Determine the (X, Y) coordinate at the center of the cell enclosing the given text.  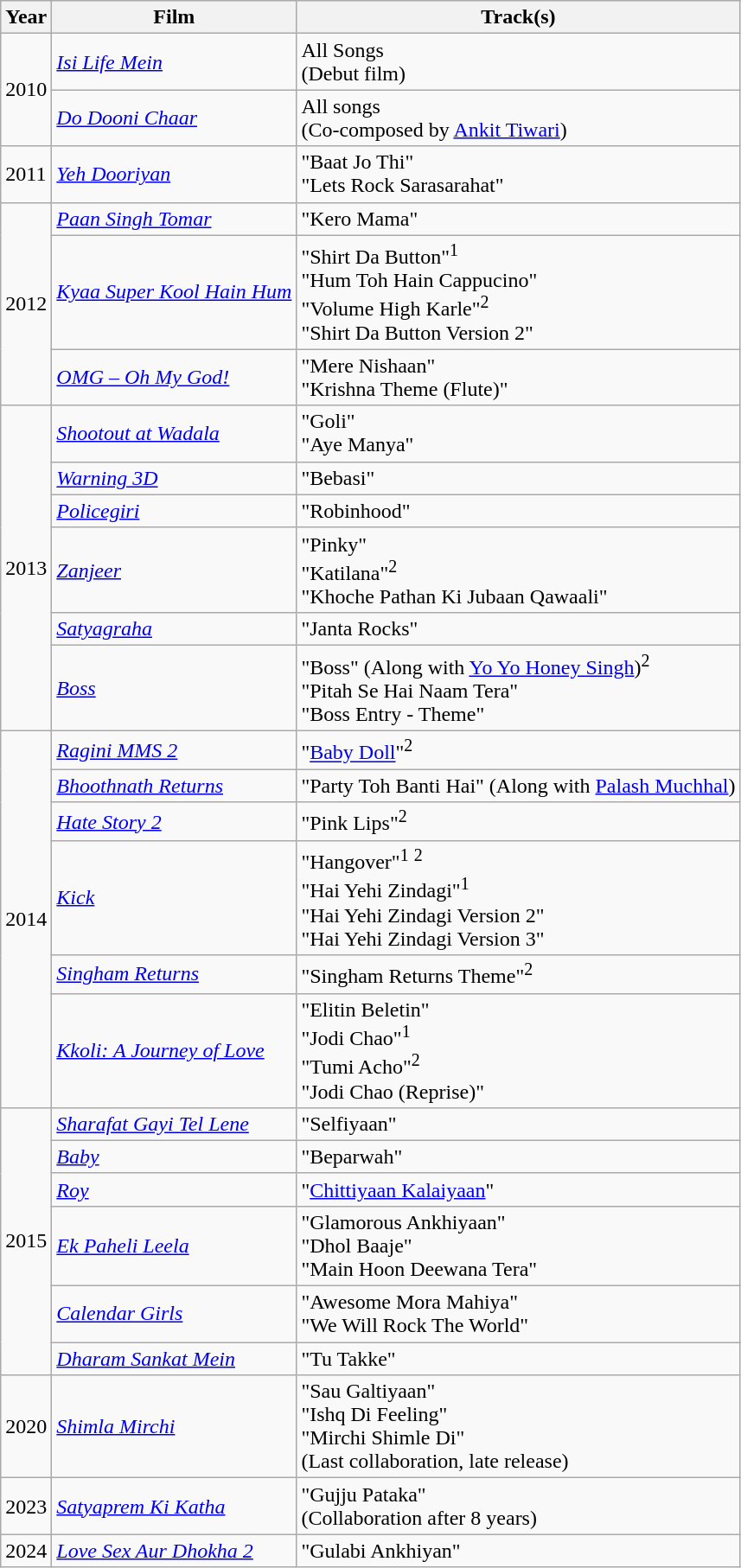
"Elitin Beletin""Jodi Chao"1"Tumi Acho"2"Jodi Chao (Reprise)" (519, 1050)
OMG – Oh My God! (175, 377)
Love Sex Aur Dhokha 2 (175, 1551)
"Gulabi Ankhiyan" (519, 1551)
2023 (26, 1506)
"Gujju Pataka"(Collaboration after 8 years) (519, 1506)
"Bebasi" (519, 478)
All Songs(Debut film) (519, 62)
Paan Singh Tomar (175, 219)
Zanjeer (175, 570)
"Boss" (Along with Yo Yo Honey Singh)2"Pitah Se Hai Naam Tera""Boss Entry - Theme" (519, 688)
2011 (26, 175)
"Kero Mama" (519, 219)
Roy (175, 1189)
Kkoli: A Journey of Love (175, 1050)
"Party Toh Banti Hai" (Along with Palash Muchhal) (519, 786)
Shootout at Wadala (175, 434)
2013 (26, 568)
"Shirt Da Button"1 "Hum Toh Hain Cappucino" "Volume High Karle"2"Shirt Da Button Version 2" (519, 292)
"Baby Doll"2 (519, 750)
2024 (26, 1551)
Boss (175, 688)
"Singham Returns Theme"2 (519, 975)
Do Dooni Chaar (175, 118)
"Sau Galtiyaan""Ishq Di Feeling""Mirchi Shimle Di"(Last collaboration, late release) (519, 1426)
Yeh Dooriyan (175, 175)
Film (175, 17)
Baby (175, 1157)
Hate Story 2 (175, 821)
"Pink Lips"2 (519, 821)
Isi Life Mein (175, 62)
Satyaprem Ki Katha (175, 1506)
"Glamorous Ankhiyaan""Dhol Baaje""Main Hoon Deewana Tera" (519, 1246)
2014 (26, 920)
"Pinky""Katilana"2"Khoche Pathan Ki Jubaan Qawaali" (519, 570)
"Robinhood" (519, 511)
"Selfiyaan" (519, 1124)
"Tu Takke" (519, 1359)
"Mere Nishaan" "Krishna Theme (Flute)" (519, 377)
2015 (26, 1241)
"Chittiyaan Kalaiyaan" (519, 1189)
Ragini MMS 2 (175, 750)
Kick (175, 898)
Dharam Sankat Mein (175, 1359)
Policegiri (175, 511)
Singham Returns (175, 975)
"Goli""Aye Manya" (519, 434)
2012 (26, 304)
"Awesome Mora Mahiya""We Will Rock The World" (519, 1314)
Sharafat Gayi Tel Lene (175, 1124)
2020 (26, 1426)
All songs(Co-composed by Ankit Tiwari) (519, 118)
Shimla Mirchi (175, 1426)
"Janta Rocks" (519, 629)
Ek Paheli Leela (175, 1246)
"Beparwah" (519, 1157)
Kyaa Super Kool Hain Hum (175, 292)
Bhoothnath Returns (175, 786)
2010 (26, 90)
"Baat Jo Thi" "Lets Rock Sarasarahat" (519, 175)
Track(s) (519, 17)
"Hangover"1 2"Hai Yehi Zindagi"1"Hai Yehi Zindagi Version 2" "Hai Yehi Zindagi Version 3" (519, 898)
Year (26, 17)
Satyagraha (175, 629)
Warning 3D (175, 478)
Calendar Girls (175, 1314)
